Detect which cell encompasses the target text, then output its [x, y] center coordinate. 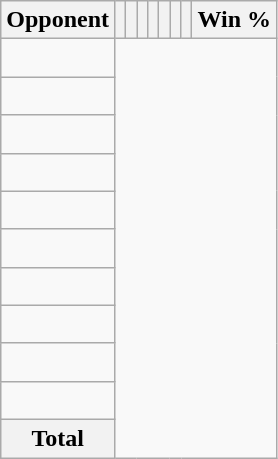
Total [58, 438]
Win % [234, 20]
Opponent [58, 20]
